Provide the [X, Y] coordinate of the cell's center where the given text is located.  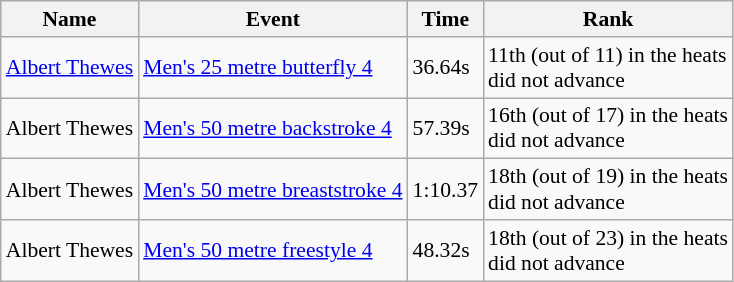
1:10.37 [446, 190]
Men's 50 metre breaststroke 4 [272, 190]
Rank [608, 19]
18th (out of 23) in the heatsdid not advance [608, 250]
16th (out of 17) in the heatsdid not advance [608, 128]
Men's 25 metre butterfly 4 [272, 68]
11th (out of 11) in the heatsdid not advance [608, 68]
48.32s [446, 250]
57.39s [446, 128]
36.64s [446, 68]
Time [446, 19]
Name [70, 19]
Event [272, 19]
Men's 50 metre freestyle 4 [272, 250]
18th (out of 19) in the heatsdid not advance [608, 190]
Men's 50 metre backstroke 4 [272, 128]
